Identify which cell holds the provided text, then report its [x, y] central coordinate. 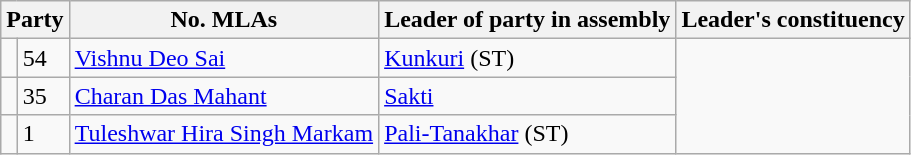
1 [43, 134]
Vishnu Deo Sai [224, 58]
Charan Das Mahant [224, 96]
Sakti [528, 96]
Tuleshwar Hira Singh Markam [224, 134]
35 [43, 96]
Leader of party in assembly [528, 20]
Kunkuri (ST) [528, 58]
Party [35, 20]
Pali-Tanakhar (ST) [528, 134]
No. MLAs [224, 20]
54 [43, 58]
Leader's constituency [793, 20]
